Return the (x, y) coordinate for the center point of the cell that contains the specified text.  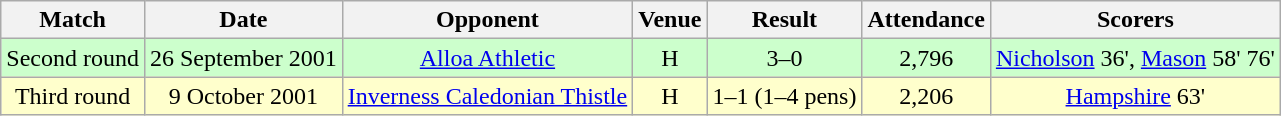
3–0 (784, 58)
9 October 2001 (243, 96)
Third round (73, 96)
Result (784, 20)
Attendance (926, 20)
Date (243, 20)
Venue (670, 20)
Match (73, 20)
Opponent (488, 20)
Inverness Caledonian Thistle (488, 96)
Alloa Athletic (488, 58)
2,796 (926, 58)
Second round (73, 58)
2,206 (926, 96)
26 September 2001 (243, 58)
Scorers (1135, 20)
1–1 (1–4 pens) (784, 96)
Hampshire 63' (1135, 96)
Nicholson 36', Mason 58' 76' (1135, 58)
